Determine the [x, y] coordinate at the center of the cell enclosing the given text.  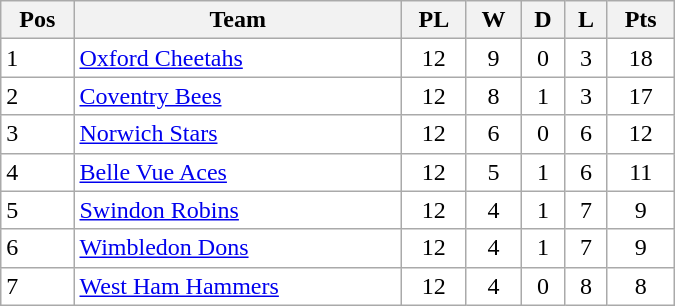
Wimbledon Dons [238, 248]
Pos [38, 20]
PL [434, 20]
Oxford Cheetahs [238, 58]
W [494, 20]
Pts [640, 20]
2 [38, 96]
West Ham Hammers [238, 286]
11 [640, 172]
Norwich Stars [238, 134]
Team [238, 20]
Belle Vue Aces [238, 172]
D [543, 20]
Swindon Robins [238, 210]
L [586, 20]
17 [640, 96]
18 [640, 58]
Coventry Bees [238, 96]
